For the text-containing cell, return its midpoint in (X, Y) coordinate format. 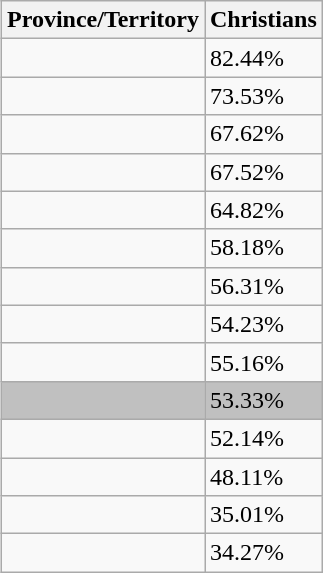
54.23% (263, 324)
67.52% (263, 172)
64.82% (263, 210)
34.27% (263, 553)
Christians (263, 20)
48.11% (263, 477)
67.62% (263, 134)
58.18% (263, 248)
53.33% (263, 400)
35.01% (263, 515)
Province/Territory (102, 20)
82.44% (263, 58)
52.14% (263, 438)
55.16% (263, 362)
56.31% (263, 286)
73.53% (263, 96)
